Return [x, y] of the center of cell containing provided text 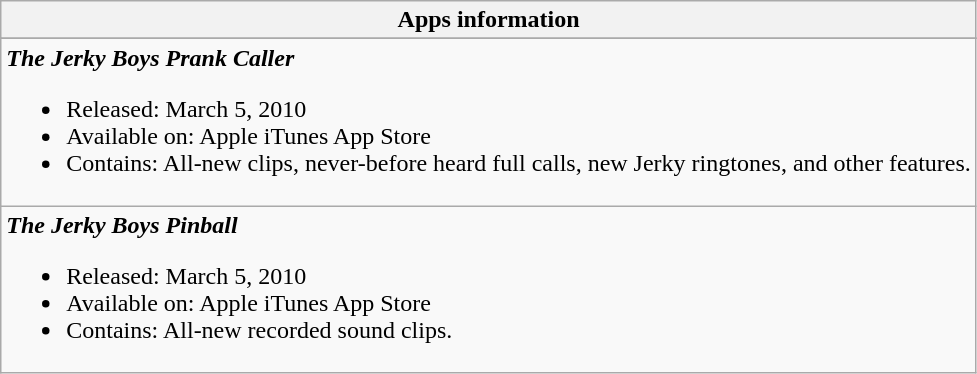
The Jerky Boys PinballReleased: March 5, 2010Available on: Apple iTunes App StoreContains: All-new recorded sound clips. [489, 290]
Apps information [489, 20]
